Find where the given text appears and provide that cell's center as (x, y) coordinate. 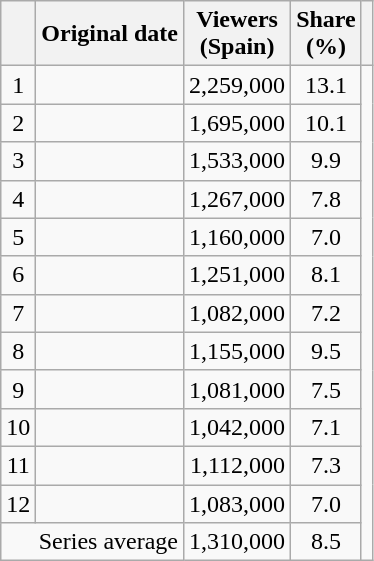
7.2 (326, 313)
7.8 (326, 199)
1,533,000 (238, 161)
9.9 (326, 161)
8 (18, 351)
7 (18, 313)
1,081,000 (238, 389)
8.1 (326, 275)
1,251,000 (238, 275)
1,112,000 (238, 465)
1,160,000 (238, 237)
6 (18, 275)
7.5 (326, 389)
Viewers(Spain) (238, 34)
11 (18, 465)
9 (18, 389)
1,267,000 (238, 199)
1,082,000 (238, 313)
1,083,000 (238, 503)
8.5 (326, 542)
Series average (92, 542)
1,042,000 (238, 427)
1 (18, 85)
2,259,000 (238, 85)
7.3 (326, 465)
13.1 (326, 85)
1,155,000 (238, 351)
Share(%) (326, 34)
10.1 (326, 123)
2 (18, 123)
Original date (110, 34)
4 (18, 199)
12 (18, 503)
9.5 (326, 351)
7.1 (326, 427)
5 (18, 237)
10 (18, 427)
3 (18, 161)
1,310,000 (238, 542)
1,695,000 (238, 123)
